Output the [X, Y] coordinate of the center of the cell containing the given text.  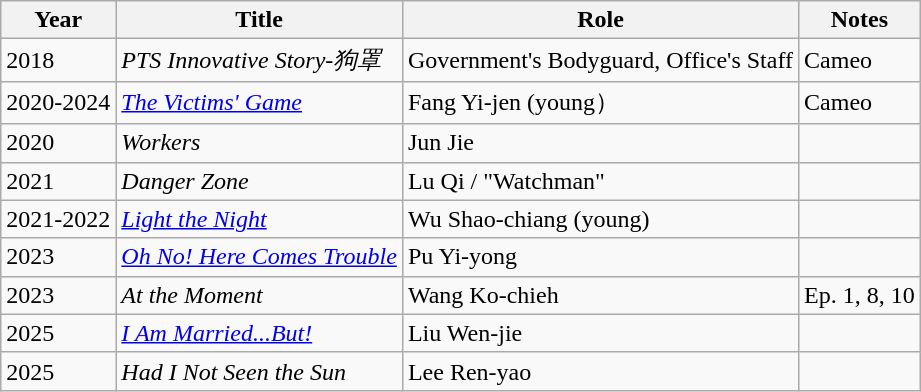
Pu Yi-yong [600, 257]
2020 [58, 143]
Wang Ko-chieh [600, 295]
2020-2024 [58, 102]
Lee Ren-yao [600, 371]
Notes [860, 20]
Oh No! Here Comes Trouble [260, 257]
Role [600, 20]
Wu Shao-chiang (young) [600, 219]
At the Moment [260, 295]
2021-2022 [58, 219]
PTS Innovative Story-狗罩 [260, 60]
2018 [58, 60]
The Victims' Game [260, 102]
Liu Wen-jie [600, 333]
Year [58, 20]
Title [260, 20]
2021 [58, 181]
Jun Jie [600, 143]
Lu Qi / "Watchman" [600, 181]
Government's Bodyguard, Office's Staff [600, 60]
Fang Yi-jen (young） [600, 102]
Ep. 1, 8, 10 [860, 295]
Had I Not Seen the Sun [260, 371]
Workers [260, 143]
Light the Night [260, 219]
I Am Married...But! [260, 333]
Danger Zone [260, 181]
